Return the (x, y) coordinate for the center point of the cell that contains the specified text.  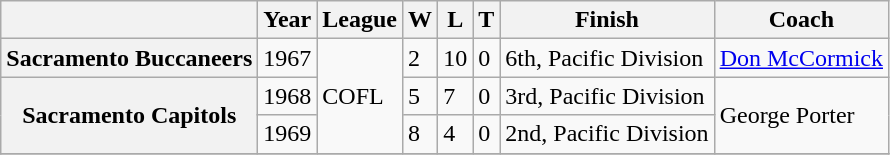
2nd, Pacific Division (607, 134)
Don McCormick (801, 58)
W (420, 20)
7 (456, 96)
3rd, Pacific Division (607, 96)
8 (420, 134)
League (360, 20)
1968 (288, 96)
5 (420, 96)
L (456, 20)
Finish (607, 20)
1967 (288, 58)
1969 (288, 134)
2 (420, 58)
George Porter (801, 115)
Sacramento Capitols (130, 115)
T (486, 20)
Sacramento Buccaneers (130, 58)
COFL (360, 96)
4 (456, 134)
10 (456, 58)
6th, Pacific Division (607, 58)
Year (288, 20)
Coach (801, 20)
